Extract the [X, Y] coordinate from the center of the cell holding the provided text.  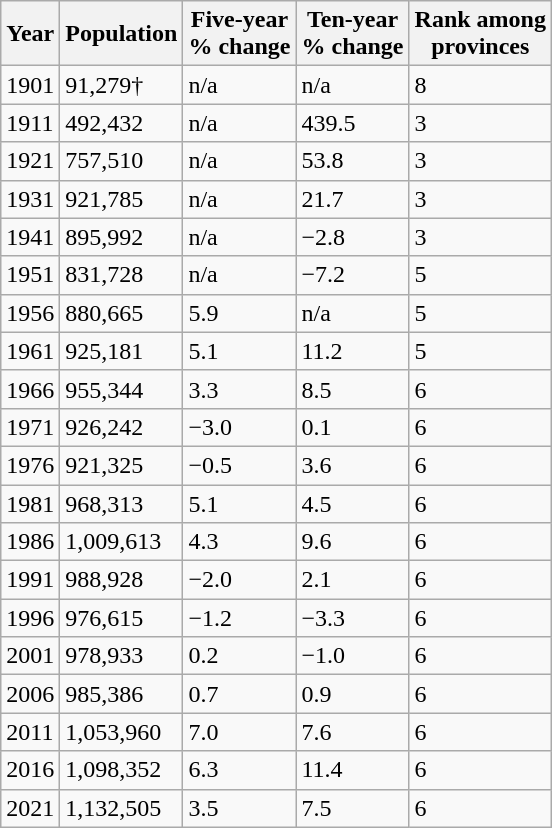
−1.0 [352, 656]
0.9 [352, 694]
439.5 [352, 123]
7.5 [352, 808]
968,313 [122, 503]
988,928 [122, 580]
1931 [30, 199]
0.1 [352, 427]
1961 [30, 351]
921,325 [122, 465]
1901 [30, 85]
1986 [30, 542]
−2.0 [240, 580]
−3.0 [240, 427]
53.8 [352, 161]
Population [122, 34]
2.1 [352, 580]
3.5 [240, 808]
1951 [30, 275]
2021 [30, 808]
3.3 [240, 389]
5.9 [240, 313]
Ten-year% change [352, 34]
Five-year % change [240, 34]
985,386 [122, 694]
2001 [30, 656]
8 [480, 85]
Year [30, 34]
1,053,960 [122, 732]
1966 [30, 389]
4.5 [352, 503]
1,009,613 [122, 542]
1911 [30, 123]
−3.3 [352, 618]
11.4 [352, 770]
1976 [30, 465]
9.6 [352, 542]
11.2 [352, 351]
−0.5 [240, 465]
2016 [30, 770]
2006 [30, 694]
4.3 [240, 542]
955,344 [122, 389]
−2.8 [352, 237]
6.3 [240, 770]
Rank amongprovinces [480, 34]
978,933 [122, 656]
921,785 [122, 199]
1,098,352 [122, 770]
925,181 [122, 351]
831,728 [122, 275]
1956 [30, 313]
1996 [30, 618]
2011 [30, 732]
757,510 [122, 161]
1981 [30, 503]
3.6 [352, 465]
895,992 [122, 237]
1991 [30, 580]
492,432 [122, 123]
8.5 [352, 389]
926,242 [122, 427]
1921 [30, 161]
1941 [30, 237]
91,279† [122, 85]
−1.2 [240, 618]
21.7 [352, 199]
−7.2 [352, 275]
1,132,505 [122, 808]
976,615 [122, 618]
0.7 [240, 694]
0.2 [240, 656]
7.6 [352, 732]
7.0 [240, 732]
880,665 [122, 313]
1971 [30, 427]
